Identify which cell holds the provided text, then report its [X, Y] central coordinate. 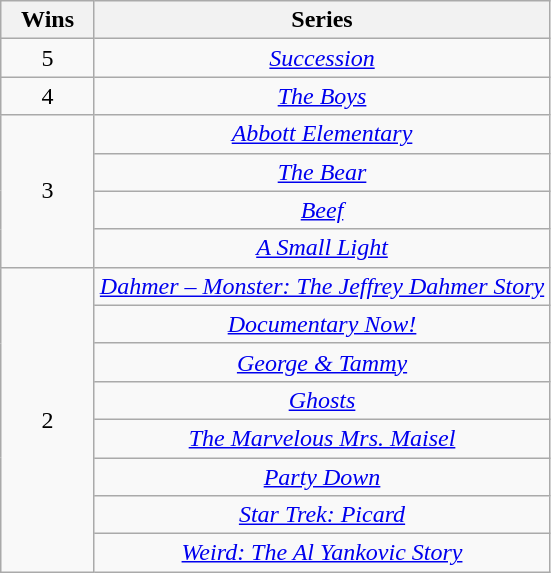
2 [48, 419]
George & Tammy [322, 362]
4 [48, 96]
The Boys [322, 96]
Beef [322, 210]
Succession [322, 58]
Party Down [322, 477]
A Small Light [322, 248]
Series [322, 20]
The Bear [322, 172]
The Marvelous Mrs. Maisel [322, 438]
Wins [48, 20]
Dahmer – Monster: The Jeffrey Dahmer Story [322, 286]
5 [48, 58]
Abbott Elementary [322, 134]
Ghosts [322, 400]
Documentary Now! [322, 324]
3 [48, 191]
Weird: The Al Yankovic Story [322, 553]
Star Trek: Picard [322, 515]
